Pinpoint the cell where the given text exists, returning its [X, Y] midpoint coordinate. 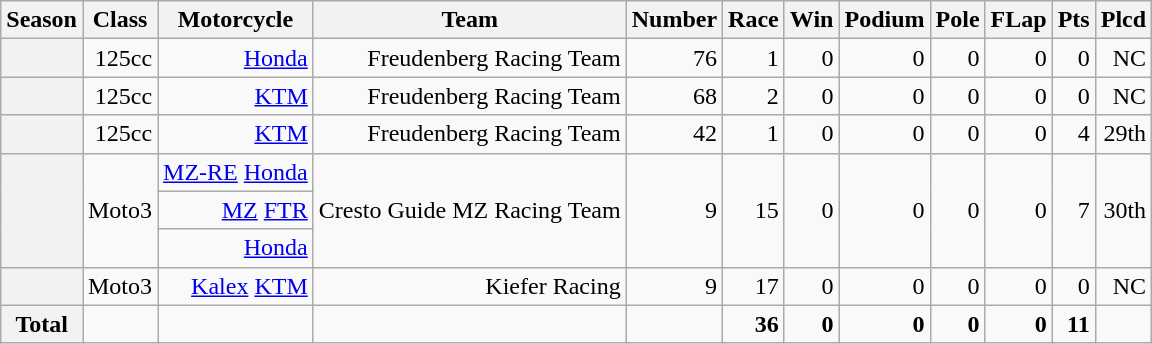
Team [470, 20]
17 [754, 286]
15 [754, 210]
Race [754, 20]
2 [754, 96]
42 [674, 134]
30th [1123, 210]
Win [812, 20]
Class [120, 20]
FLap [1018, 20]
Pole [958, 20]
7 [1074, 210]
Kiefer Racing [470, 286]
Kalex KTM [236, 286]
Season [42, 20]
Total [42, 324]
Pts [1074, 20]
11 [1074, 324]
4 [1074, 134]
Podium [884, 20]
Cresto Guide MZ Racing Team [470, 210]
76 [674, 58]
68 [674, 96]
MZ-RE Honda [236, 172]
MZ FTR [236, 210]
Number [674, 20]
Plcd [1123, 20]
29th [1123, 134]
36 [754, 324]
Motorcycle [236, 20]
